From the cell containing the given text, extract its center point as (x, y) coordinate. 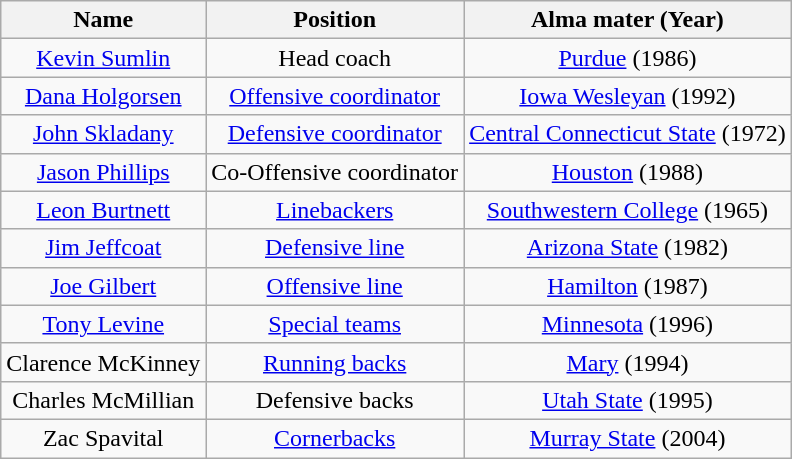
Clarence McKinney (104, 362)
Special teams (335, 324)
Running backs (335, 362)
Houston (1988) (628, 172)
Jason Phillips (104, 172)
Central Connecticut State (1972) (628, 134)
Position (335, 20)
Minnesota (1996) (628, 324)
Jim Jeffcoat (104, 248)
Iowa Wesleyan (1992) (628, 96)
Arizona State (1982) (628, 248)
Dana Holgorsen (104, 96)
Purdue (1986) (628, 58)
Zac Spavital (104, 438)
Defensive coordinator (335, 134)
Co-Offensive coordinator (335, 172)
Head coach (335, 58)
Cornerbacks (335, 438)
Leon Burtnett (104, 210)
Hamilton (1987) (628, 286)
Linebackers (335, 210)
Offensive line (335, 286)
Murray State (2004) (628, 438)
Joe Gilbert (104, 286)
Kevin Sumlin (104, 58)
Mary (1994) (628, 362)
Southwestern College (1965) (628, 210)
Offensive coordinator (335, 96)
Defensive line (335, 248)
Utah State (1995) (628, 400)
John Skladany (104, 134)
Name (104, 20)
Charles McMillian (104, 400)
Alma mater (Year) (628, 20)
Tony Levine (104, 324)
Defensive backs (335, 400)
